Output the (x, y) coordinate of the center of the cell containing the given text.  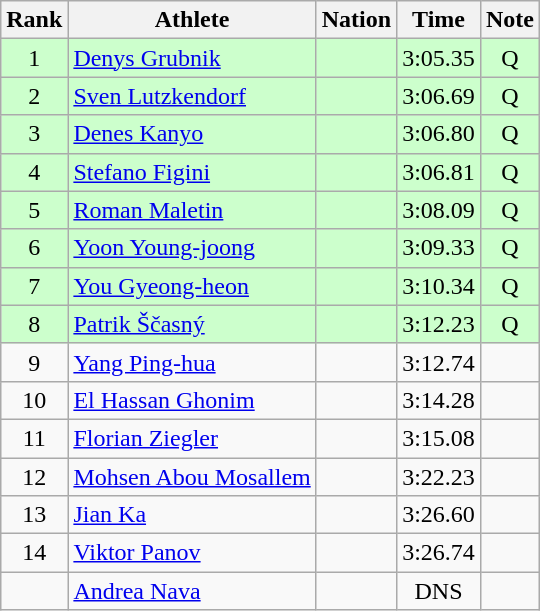
1 (34, 58)
Denys Grubnik (192, 58)
3:08.09 (439, 210)
3:26.60 (439, 515)
3:06.80 (439, 134)
3:14.28 (439, 400)
Athlete (192, 20)
3:06.69 (439, 96)
3:12.74 (439, 362)
Sven Lutzkendorf (192, 96)
You Gyeong-heon (192, 286)
Viktor Panov (192, 553)
Note (510, 20)
3:15.08 (439, 438)
Jian Ka (192, 515)
3:12.23 (439, 324)
11 (34, 438)
5 (34, 210)
3:10.34 (439, 286)
2 (34, 96)
12 (34, 477)
Roman Maletin (192, 210)
9 (34, 362)
Stefano Figini (192, 172)
Rank (34, 20)
El Hassan Ghonim (192, 400)
Yoon Young-joong (192, 248)
Time (439, 20)
13 (34, 515)
Andrea Nava (192, 591)
4 (34, 172)
3:22.23 (439, 477)
6 (34, 248)
3:06.81 (439, 172)
14 (34, 553)
3 (34, 134)
8 (34, 324)
DNS (439, 591)
Mohsen Abou Mosallem (192, 477)
Florian Ziegler (192, 438)
Patrik Ščasný (192, 324)
3:05.35 (439, 58)
3:26.74 (439, 553)
Yang Ping-hua (192, 362)
Nation (356, 20)
3:09.33 (439, 248)
7 (34, 286)
Denes Kanyo (192, 134)
10 (34, 400)
